Provide the (x, y) coordinate of the cell's center where the given text is located.  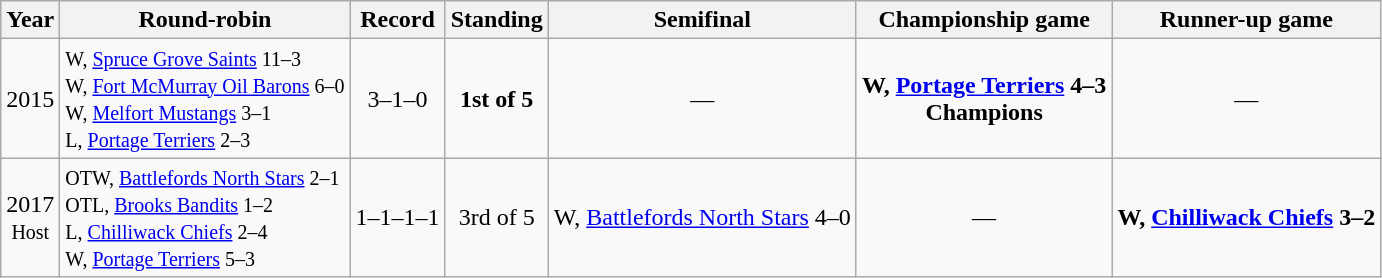
1–1–1–1 (398, 218)
Round-robin (205, 20)
W, Chilliwack Chiefs 3–2 (1246, 218)
Year (30, 20)
3–1–0 (398, 98)
2017Host (30, 218)
1st of 5 (496, 98)
3rd of 5 (496, 218)
OTW, Battlefords North Stars 2–1OTL, Brooks Bandits 1–2L, Chilliwack Chiefs 2–4W, Portage Terriers 5–3 (205, 218)
W, Portage Terriers 4–3Champions (984, 98)
W, Spruce Grove Saints 11–3W, Fort McMurray Oil Barons 6–0W, Melfort Mustangs 3–1L, Portage Terriers 2–3 (205, 98)
Runner-up game (1246, 20)
2015 (30, 98)
W, Battlefords North Stars 4–0 (702, 218)
Record (398, 20)
Championship game (984, 20)
Semifinal (702, 20)
Standing (496, 20)
